For the text-containing cell, return its midpoint in [x, y] coordinate format. 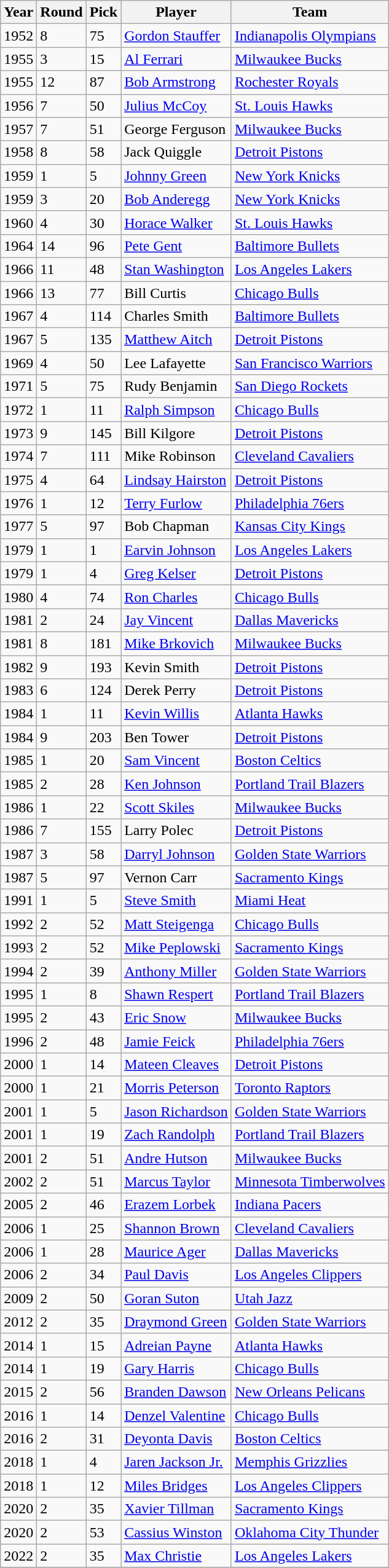
2005 [18, 1205]
6 [61, 691]
Miles Bridges [176, 1486]
77 [103, 293]
Minnesota Timberwolves [310, 1182]
Mike Robinson [176, 457]
Team [310, 12]
2009 [18, 1298]
145 [103, 433]
Denzel Valentine [176, 1415]
Bob Anderegg [176, 199]
Utah Jazz [310, 1298]
Greg Kelser [176, 573]
Scott Skiles [176, 807]
Round [61, 12]
96 [103, 246]
Al Ferrari [176, 59]
Max Christie [176, 1556]
Toronto Raptors [310, 1088]
Matt Steigenga [176, 924]
Andre Hutson [176, 1158]
1992 [18, 924]
39 [103, 971]
1980 [18, 597]
Julius McCoy [176, 106]
Adreian Payne [176, 1345]
2022 [18, 1556]
1957 [18, 129]
64 [103, 480]
1975 [18, 480]
Shawn Respert [176, 994]
1974 [18, 457]
1991 [18, 901]
Anthony Miller [176, 971]
Lindsay Hairston [176, 480]
1960 [18, 222]
Branden Dawson [176, 1392]
43 [103, 1017]
87 [103, 82]
135 [103, 340]
Player [176, 12]
1982 [18, 667]
31 [103, 1439]
Bill Curtis [176, 293]
34 [103, 1275]
24 [103, 620]
Horace Walker [176, 222]
13 [61, 293]
56 [103, 1392]
Charles Smith [176, 316]
1983 [18, 691]
Draymond Green [176, 1322]
Rudy Benjamin [176, 386]
Jamie Feick [176, 1041]
Ken Johnson [176, 784]
Derek Perry [176, 691]
Matthew Aitch [176, 340]
1996 [18, 1041]
Eric Snow [176, 1017]
1964 [18, 246]
Darryl Johnson [176, 854]
74 [103, 597]
Lee Lafayette [176, 363]
San Francisco Warriors [310, 363]
Jason Richardson [176, 1111]
New Orleans Pelicans [310, 1392]
1956 [18, 106]
Year [18, 12]
1958 [18, 152]
Vernon Carr [176, 877]
Earvin Johnson [176, 550]
1971 [18, 386]
22 [103, 807]
George Ferguson [176, 129]
Erazem Lorbek [176, 1205]
Bob Armstrong [176, 82]
Jack Quiggle [176, 152]
Kevin Willis [176, 714]
Rochester Royals [310, 82]
Stan Washington [176, 269]
1952 [18, 36]
1969 [18, 363]
114 [103, 316]
Goran Suton [176, 1298]
Steve Smith [176, 901]
Kansas City Kings [310, 527]
Morris Peterson [176, 1088]
181 [103, 643]
Mateen Cleaves [176, 1065]
2002 [18, 1182]
30 [103, 222]
Bob Chapman [176, 527]
21 [103, 1088]
Marcus Taylor [176, 1182]
1994 [18, 971]
2012 [18, 1322]
Shannon Brown [176, 1228]
Maurice Ager [176, 1252]
Larry Polec [176, 831]
53 [103, 1532]
46 [103, 1205]
Xavier Tillman [176, 1509]
Kevin Smith [176, 667]
Terry Furlow [176, 503]
Jaren Jackson Jr. [176, 1462]
Miami Heat [310, 901]
Memphis Grizzlies [310, 1462]
Pete Gent [176, 246]
203 [103, 737]
Gordon Stauffer [176, 36]
1993 [18, 947]
193 [103, 667]
San Diego Rockets [310, 386]
Johnny Green [176, 176]
Indianapolis Olympians [310, 36]
Pick [103, 12]
Ron Charles [176, 597]
2015 [18, 1392]
1973 [18, 433]
111 [103, 457]
Ralph Simpson [176, 410]
Indiana Pacers [310, 1205]
Ben Tower [176, 737]
1976 [18, 503]
Zach Randolph [176, 1135]
124 [103, 691]
Jay Vincent [176, 620]
Mike Brkovich [176, 643]
1977 [18, 527]
Paul Davis [176, 1275]
Gary Harris [176, 1368]
25 [103, 1228]
Cassius Winston [176, 1532]
Mike Peplowski [176, 947]
Oklahoma City Thunder [310, 1532]
Deyonta Davis [176, 1439]
1972 [18, 410]
Sam Vincent [176, 761]
155 [103, 831]
Bill Kilgore [176, 433]
